Identify which cell holds the provided text, then report its (x, y) central coordinate. 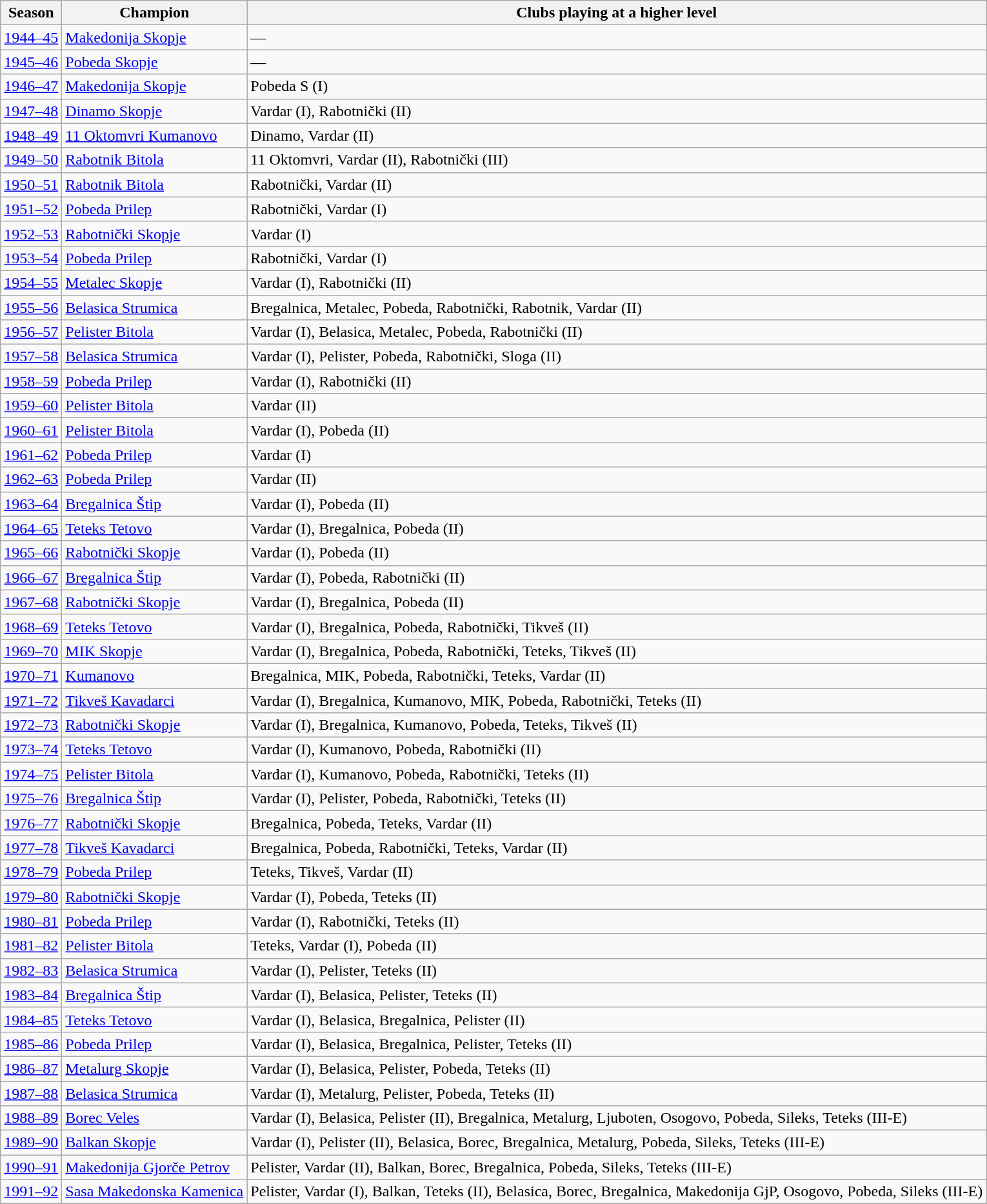
Vardar (I), Pobeda, Teteks (II) (617, 897)
11 Oktomvri, Vardar (II), Rabotnički (III) (617, 160)
Vardar (I), Bregalnica, Pobeda, Rabotnički, Teteks, Tikveš (II) (617, 651)
1967–68 (31, 602)
Rabotnički, Vardar (II) (617, 185)
Kumanovo (155, 676)
1947–48 (31, 111)
1945–46 (31, 62)
1959–60 (31, 406)
1957–58 (31, 357)
Vardar (I), Bregalnica, Kumanovo, Pobeda, Teteks, Tikveš (II) (617, 725)
Borec Veles (155, 1118)
Bregalnica, Metalec, Pobeda, Rabotnički, Rabotnik, Vardar (II) (617, 308)
1982–83 (31, 970)
Pobeda S (I) (617, 86)
1968–69 (31, 627)
1955–56 (31, 308)
Dinamo Skopje (155, 111)
Metalurg Skopje (155, 1069)
Vardar (I), Metalurg, Pelister, Pobeda, Teteks (II) (617, 1094)
Champion (155, 13)
Balkan Skopje (155, 1143)
Vardar (I), Belasica, Bregalnica, Pelister (II) (617, 1019)
1980–81 (31, 921)
Vardar (I), Pelister, Teteks (II) (617, 970)
1984–85 (31, 1019)
Vardar (I), Rabotnički, Teteks (II) (617, 921)
1962–63 (31, 479)
1960–61 (31, 430)
1990–91 (31, 1167)
1961–62 (31, 455)
Sasa Makedonska Kamenica (155, 1192)
1956–57 (31, 332)
Makedonija Gjorče Petrov (155, 1167)
Bregalnica, Pobeda, Teteks, Vardar (II) (617, 823)
Vardar (I), Belasica, Pelister, Pobeda, Teteks (II) (617, 1069)
Clubs playing at a higher level (617, 13)
1981–82 (31, 946)
1974–75 (31, 774)
Vardar (I), Pobeda, Rabotnički (II) (617, 577)
Season (31, 13)
Vardar (I), Bregalnica, Pobeda, Rabotnički, Tikveš (II) (617, 627)
1964–65 (31, 528)
1948–49 (31, 135)
1966–67 (31, 577)
1958–59 (31, 381)
Vardar (I), Pelister, Pobeda, Rabotnički, Sloga (II) (617, 357)
Teteks, Tikveš, Vardar (II) (617, 872)
1985–86 (31, 1044)
Vardar (I), Pelister (II), Belasica, Borec, Bregalnica, Metalurg, Pobeda, Sileks, Teteks (III-E) (617, 1143)
11 Oktomvri Kumanovo (155, 135)
Pobeda Skopje (155, 62)
1953–54 (31, 258)
Vardar (I), Belasica, Pelister, Teteks (II) (617, 995)
1952–53 (31, 234)
1972–73 (31, 725)
Metalec Skopje (155, 283)
1969–70 (31, 651)
1978–79 (31, 872)
Vardar (I), Belasica, Pelister (II), Bregalnica, Metalurg, Ljuboten, Osogovo, Pobeda, Sileks, Teteks (III-E) (617, 1118)
Teteks, Vardar (I), Pobeda (II) (617, 946)
1950–51 (31, 185)
1977–78 (31, 848)
1987–88 (31, 1094)
1970–71 (31, 676)
Vardar (I), Kumanovo, Pobeda, Rabotnički (II) (617, 750)
Vardar (I), Bregalnica, Kumanovo, MIK, Pobeda, Rabotnički, Teteks (II) (617, 700)
1983–84 (31, 995)
Pelister, Vardar (I), Balkan, Teteks (II), Belasica, Borec, Bregalnica, Makedonija GjP, Osogovo, Pobeda, Sileks (III-E) (617, 1192)
1971–72 (31, 700)
1963–64 (31, 504)
Vardar (I), Kumanovo, Pobeda, Rabotnički, Teteks (II) (617, 774)
1951–52 (31, 209)
Pelister, Vardar (II), Balkan, Borec, Bregalnica, Pobeda, Sileks, Teteks (III-E) (617, 1167)
Vardar (I), Belasica, Metalec, Pobeda, Rabotnički (II) (617, 332)
Vardar (I), Belasica, Bregalnica, Pelister, Teteks (II) (617, 1044)
Bregalnica, Pobeda, Rabotnički, Teteks, Vardar (II) (617, 848)
1976–77 (31, 823)
1979–80 (31, 897)
1975–76 (31, 799)
1989–90 (31, 1143)
1954–55 (31, 283)
Dinamo, Vardar (II) (617, 135)
Vardar (I), Pelister, Pobeda, Rabotnički, Teteks (II) (617, 799)
1986–87 (31, 1069)
MIK Skopje (155, 651)
1988–89 (31, 1118)
1946–47 (31, 86)
1965–66 (31, 553)
1991–92 (31, 1192)
1949–50 (31, 160)
Bregalnica, MIK, Pobeda, Rabotnički, Teteks, Vardar (II) (617, 676)
1944–45 (31, 37)
1973–74 (31, 750)
